Search for the cell housing the specified text and yield its [X, Y] center coordinate. 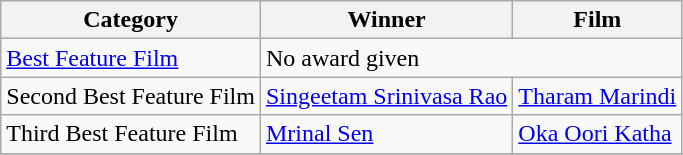
No award given [470, 58]
Third Best Feature Film [131, 134]
Category [131, 20]
Second Best Feature Film [131, 96]
Winner [386, 20]
Best Feature Film [131, 58]
Oka Oori Katha [598, 134]
Singeetam Srinivasa Rao [386, 96]
Film [598, 20]
Tharam Marindi [598, 96]
Mrinal Sen [386, 134]
